Return (X, Y) of the center of cell containing provided text 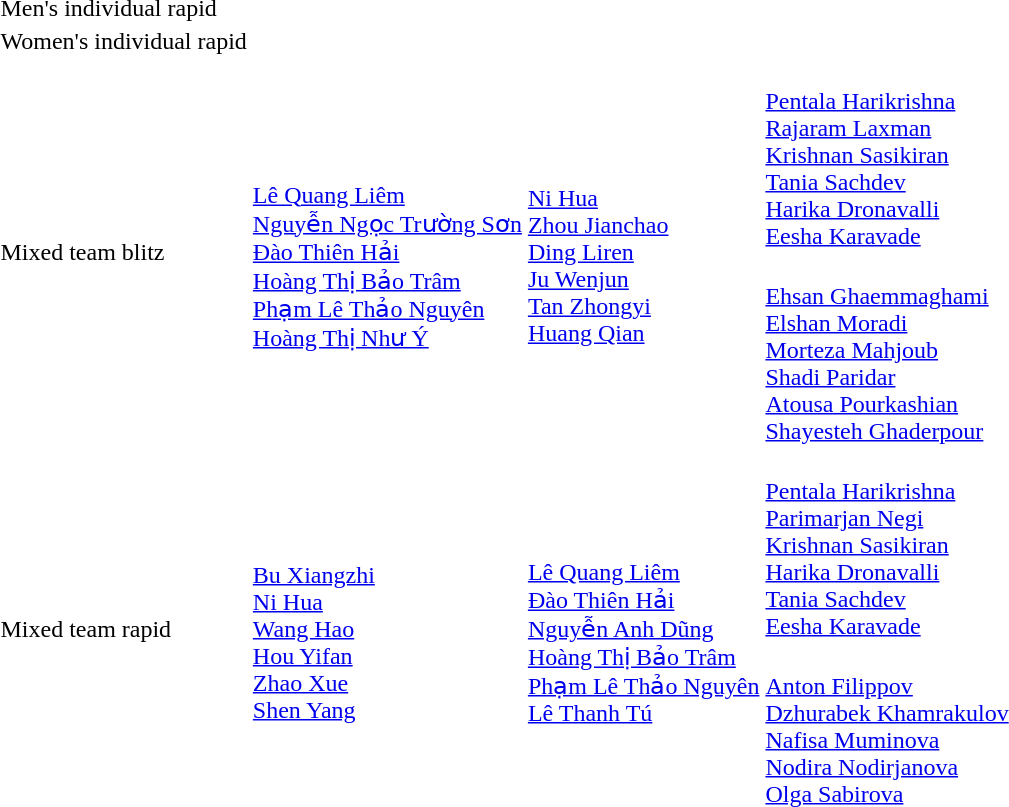
Ni HuaZhou JianchaoDing LirenJu WenjunTan ZhongyiHuang Qian (644, 252)
Lê Quang LiêmNguyễn Ngọc Trường SơnĐào Thiên HảiHoàng Thị Bảo TrâmPhạm Lê Thảo NguyênHoàng Thị Như Ý (387, 252)
